Determine the (X, Y) coordinate at the center of the cell enclosing the given text.  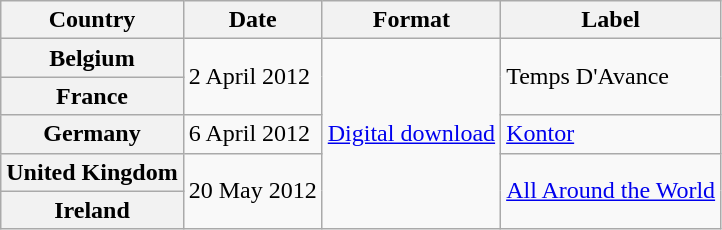
Date (252, 20)
All Around the World (611, 191)
Germany (92, 134)
20 May 2012 (252, 191)
United Kingdom (92, 172)
Label (611, 20)
Country (92, 20)
Format (411, 20)
Kontor (611, 134)
Temps D'Avance (611, 77)
2 April 2012 (252, 77)
France (92, 96)
Digital download (411, 134)
Ireland (92, 210)
6 April 2012 (252, 134)
Belgium (92, 58)
